Pinpoint the cell where the given text exists, returning its (x, y) midpoint coordinate. 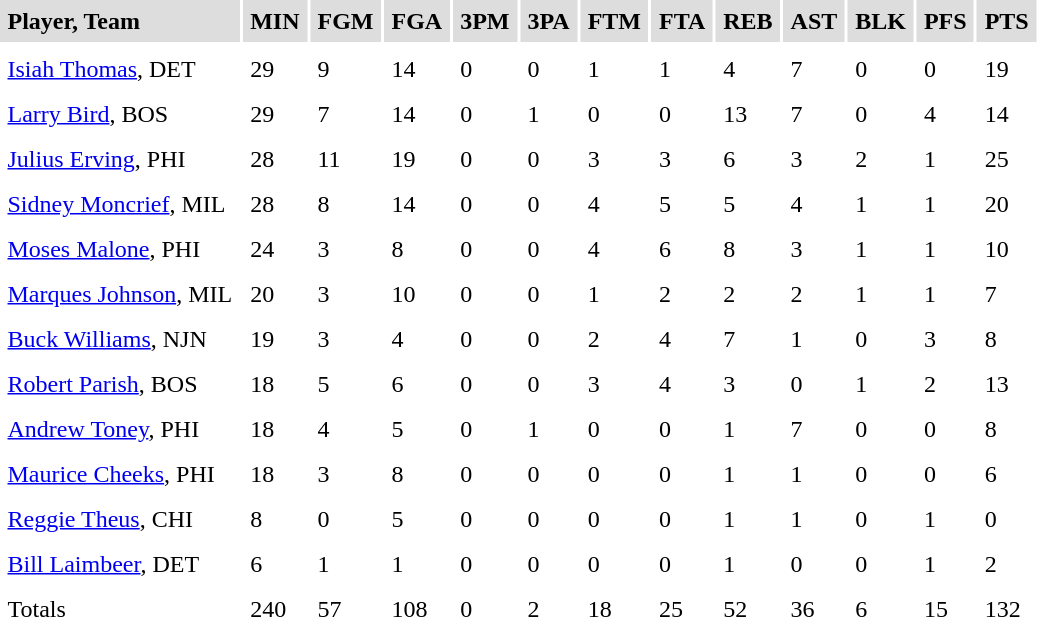
Sidney Moncrief, MIL (120, 204)
Bill Laimbeer, DET (120, 564)
FGM (346, 21)
Buck Williams, NJN (120, 339)
Maurice Cheeks, PHI (120, 474)
24 (275, 249)
PTS (1006, 21)
9 (346, 69)
FGA (417, 21)
Julius Erving, PHI (120, 159)
FTM (614, 21)
3PM (485, 21)
BLK (881, 21)
Moses Malone, PHI (120, 249)
Robert Parish, BOS (120, 384)
Reggie Theus, CHI (120, 519)
Isiah Thomas, DET (120, 69)
AST (814, 21)
REB (748, 21)
PFS (945, 21)
Marques Johnson, MIL (120, 294)
Player, Team (120, 21)
3PA (548, 21)
Larry Bird, BOS (120, 114)
Andrew Toney, PHI (120, 429)
MIN (275, 21)
25 (1006, 159)
11 (346, 159)
FTA (682, 21)
